Output the (X, Y) coordinate of the center of the cell containing the given text.  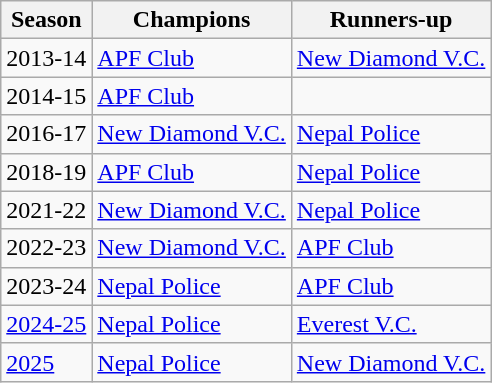
2016-17 (46, 134)
Everest V.C. (391, 324)
2014-15 (46, 96)
Season (46, 20)
2022-23 (46, 248)
2013-14 (46, 58)
2025 (46, 362)
2021-22 (46, 210)
Champions (192, 20)
Runners-up (391, 20)
2024-25 (46, 324)
2023-24 (46, 286)
2018-19 (46, 172)
